Locate the cell with the specified text and output its (X, Y) center coordinate. 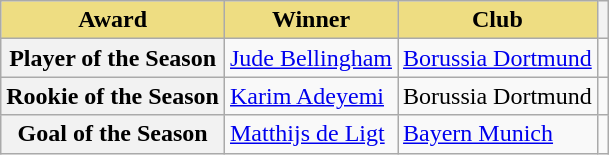
Rookie of the Season (113, 96)
Jude Bellingham (310, 58)
Bayern Munich (498, 134)
Winner (310, 20)
Player of the Season (113, 58)
Goal of the Season (113, 134)
Matthijs de Ligt (310, 134)
Club (498, 20)
Award (113, 20)
Karim Adeyemi (310, 96)
